Scan for the cell matching the given text and deliver its [X, Y] coordinate at center. 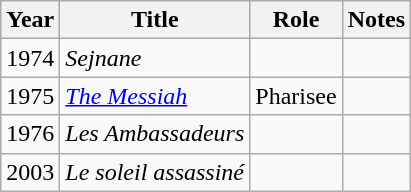
Les Ambassadeurs [155, 134]
1975 [30, 96]
Sejnane [155, 58]
Year [30, 20]
1976 [30, 134]
Title [155, 20]
Notes [376, 20]
The Messiah [155, 96]
Le soleil assassiné [155, 172]
2003 [30, 172]
1974 [30, 58]
Pharisee [296, 96]
Role [296, 20]
